Identify which cell holds the provided text, then report its [X, Y] central coordinate. 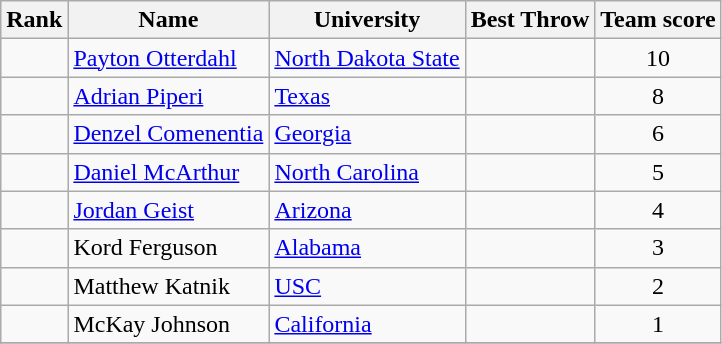
University [367, 20]
Name [168, 20]
Denzel Comenentia [168, 134]
Rank [34, 20]
USC [367, 286]
Best Throw [530, 20]
1 [658, 324]
North Dakota State [367, 58]
4 [658, 210]
5 [658, 172]
10 [658, 58]
Payton Otterdahl [168, 58]
McKay Johnson [168, 324]
California [367, 324]
Arizona [367, 210]
North Carolina [367, 172]
Adrian Piperi [168, 96]
2 [658, 286]
8 [658, 96]
Matthew Katnik [168, 286]
Daniel McArthur [168, 172]
Alabama [367, 248]
6 [658, 134]
Team score [658, 20]
3 [658, 248]
Jordan Geist [168, 210]
Texas [367, 96]
Kord Ferguson [168, 248]
Georgia [367, 134]
